Pinpoint the cell where the given text exists, returning its [X, Y] midpoint coordinate. 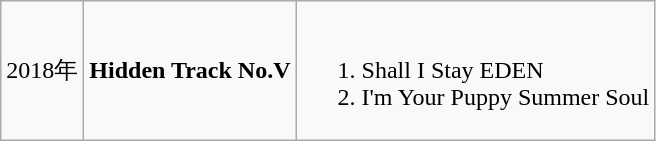
2018年 [42, 71]
Hidden Track No.V [190, 71]
Shall I Stay EDENI'm Your Puppy Summer Soul [476, 71]
